Return (X, Y) of the center of cell containing provided text 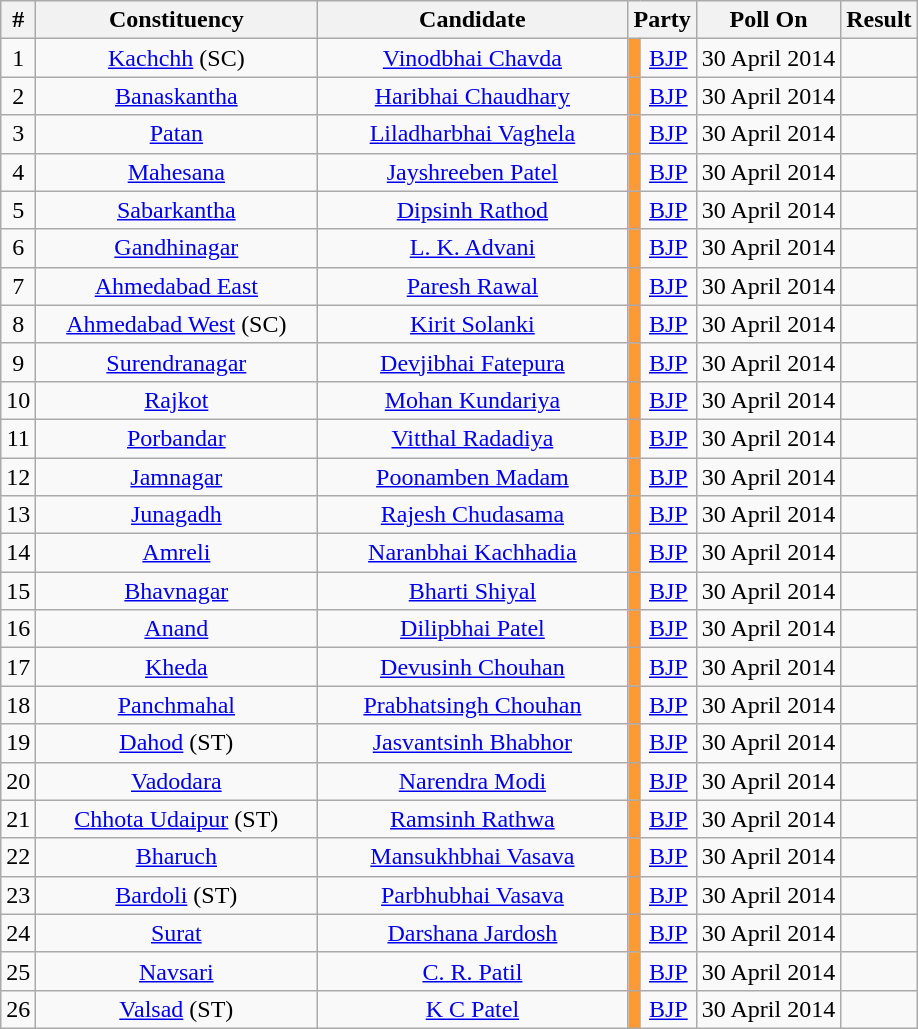
# (18, 20)
K C Patel (472, 1009)
Junagadh (176, 515)
Devjibhai Fatepura (472, 362)
21 (18, 819)
20 (18, 781)
Parbhubhai Vasava (472, 895)
10 (18, 400)
Panchmahal (176, 705)
Porbandar (176, 438)
12 (18, 477)
Rajesh Chudasama (472, 515)
Mohan Kundariya (472, 400)
Kachchh (SC) (176, 58)
Banaskantha (176, 96)
8 (18, 324)
Rajkot (176, 400)
Candidate (472, 20)
Valsad (ST) (176, 1009)
Mahesana (176, 172)
Navsari (176, 971)
Dipsinh Rathod (472, 210)
22 (18, 857)
16 (18, 629)
Jayshreeben Patel (472, 172)
23 (18, 895)
Sabarkantha (176, 210)
1 (18, 58)
3 (18, 134)
15 (18, 591)
Naranbhai Kachhadia (472, 553)
Party (662, 20)
Kheda (176, 667)
Jamnagar (176, 477)
Poonamben Madam (472, 477)
Chhota Udaipur (ST) (176, 819)
5 (18, 210)
Prabhatsingh Chouhan (472, 705)
26 (18, 1009)
17 (18, 667)
Dahod (ST) (176, 743)
Ramsinh Rathwa (472, 819)
Vinodbhai Chavda (472, 58)
18 (18, 705)
Jasvantsinh Bhabhor (472, 743)
14 (18, 553)
Ahmedabad East (176, 286)
Narendra Modi (472, 781)
Bardoli (ST) (176, 895)
Bharti Shiyal (472, 591)
19 (18, 743)
Haribhai Chaudhary (472, 96)
Mansukhbhai Vasava (472, 857)
Bharuch (176, 857)
Patan (176, 134)
Darshana Jardosh (472, 933)
25 (18, 971)
6 (18, 248)
Dilipbhai Patel (472, 629)
Ahmedabad West (SC) (176, 324)
C. R. Patil (472, 971)
11 (18, 438)
4 (18, 172)
9 (18, 362)
2 (18, 96)
Anand (176, 629)
Vitthal Radadiya (472, 438)
Surendranagar (176, 362)
7 (18, 286)
Vadodara (176, 781)
Constituency (176, 20)
Result (879, 20)
Liladharbhai Vaghela (472, 134)
Kirit Solanki (472, 324)
L. K. Advani (472, 248)
Paresh Rawal (472, 286)
Amreli (176, 553)
Bhavnagar (176, 591)
Gandhinagar (176, 248)
Devusinh Chouhan (472, 667)
Poll On (768, 20)
Surat (176, 933)
13 (18, 515)
24 (18, 933)
